Provide the (X, Y) coordinate of the cell's center where the given text is located.  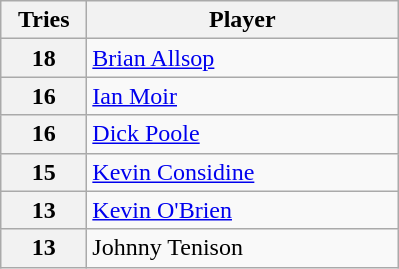
Ian Moir (242, 96)
Brian Allsop (242, 58)
Kevin O'Brien (242, 210)
Kevin Considine (242, 172)
Player (242, 20)
Tries (44, 20)
18 (44, 58)
15 (44, 172)
Dick Poole (242, 134)
Johnny Tenison (242, 248)
